Extract the [x, y] coordinate from the center of the cell holding the provided text.  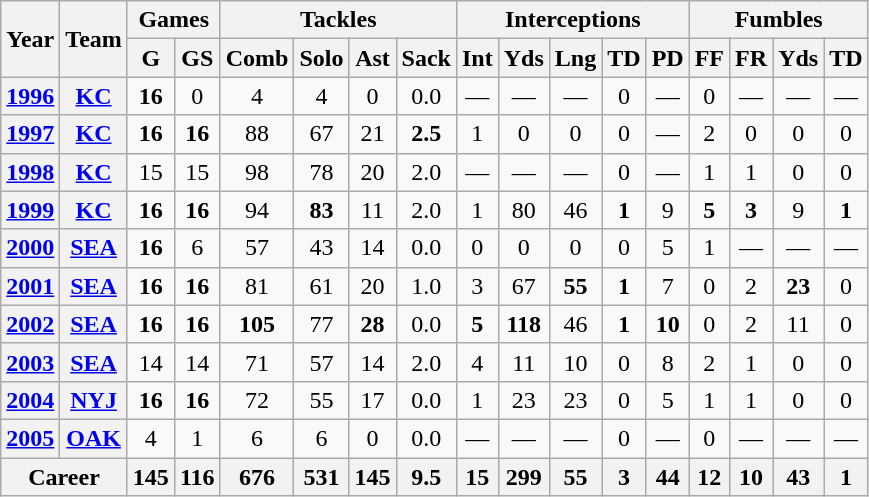
Ast [372, 58]
21 [372, 134]
2004 [30, 400]
Solo [322, 58]
81 [257, 286]
Year [30, 39]
PD [668, 58]
88 [257, 134]
44 [668, 477]
118 [524, 324]
Comb [257, 58]
72 [257, 400]
2001 [30, 286]
9.5 [426, 477]
1.0 [426, 286]
OAK [94, 438]
2003 [30, 362]
GS [197, 58]
Int [477, 58]
116 [197, 477]
80 [524, 210]
61 [322, 286]
Sack [426, 58]
7 [668, 286]
Fumbles [778, 20]
2005 [30, 438]
Games [174, 20]
2002 [30, 324]
Tackles [338, 20]
28 [372, 324]
94 [257, 210]
G [150, 58]
83 [322, 210]
17 [372, 400]
12 [709, 477]
1999 [30, 210]
1997 [30, 134]
Interceptions [572, 20]
676 [257, 477]
105 [257, 324]
1998 [30, 172]
71 [257, 362]
Team [94, 39]
FR [752, 58]
531 [322, 477]
2000 [30, 248]
299 [524, 477]
Lng [575, 58]
78 [322, 172]
2.5 [426, 134]
77 [322, 324]
FF [709, 58]
NYJ [94, 400]
8 [668, 362]
Career [64, 477]
1996 [30, 96]
98 [257, 172]
